Provide the [x, y] coordinate of the cell's center where the given text is located.  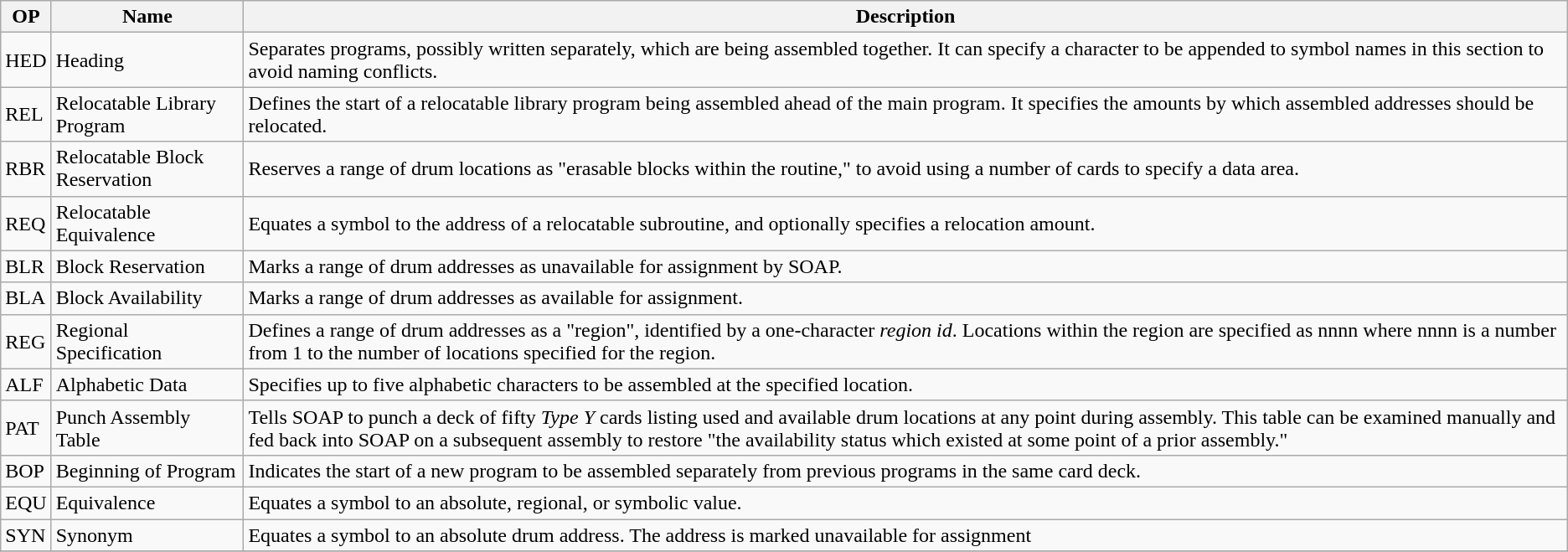
Equivalence [147, 503]
Marks a range of drum addresses as unavailable for assignment by SOAP. [905, 266]
Relocatable Block Reservation [147, 169]
BLR [26, 266]
BOP [26, 471]
SYN [26, 535]
Relocatable Equivalence [147, 223]
HED [26, 60]
REQ [26, 223]
Description [905, 17]
REL [26, 114]
Name [147, 17]
Marks a range of drum addresses as available for assignment. [905, 298]
Beginning of Program [147, 471]
Block Availability [147, 298]
BLA [26, 298]
Synonym [147, 535]
Equates a symbol to the address of a relocatable subroutine, and optionally specifies a relocation amount. [905, 223]
Specifies up to five alphabetic characters to be assembled at the specified location. [905, 384]
Regional Specification [147, 342]
OP [26, 17]
Equates a symbol to an absolute, regional, or symbolic value. [905, 503]
Equates a symbol to an absolute drum address. The address is marked unavailable for assignment [905, 535]
Punch Assembly Table [147, 427]
PAT [26, 427]
RBR [26, 169]
Alphabetic Data [147, 384]
REG [26, 342]
Relocatable Library Program [147, 114]
Block Reservation [147, 266]
Heading [147, 60]
Reserves a range of drum locations as "erasable blocks within the routine," to avoid using a number of cards to specify a data area. [905, 169]
EQU [26, 503]
ALF [26, 384]
Indicates the start of a new program to be assembled separately from previous programs in the same card deck. [905, 471]
